Capture the cell that displays the provided text and extract its [X, Y] central coordinate. 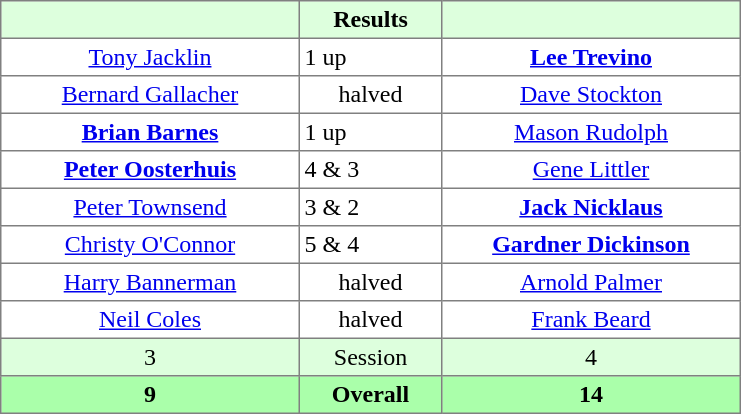
Peter Oosterhuis [150, 170]
4 & 3 [370, 170]
Dave Stockton [591, 95]
Harry Bannerman [150, 282]
Gardner Dickinson [591, 245]
Mason Rudolph [591, 132]
Peter Townsend [150, 207]
Frank Beard [591, 320]
4 [591, 357]
5 & 4 [370, 245]
Christy O'Connor [150, 245]
Gene Littler [591, 170]
Session [370, 357]
3 [150, 357]
9 [150, 395]
Tony Jacklin [150, 57]
Jack Nicklaus [591, 207]
3 & 2 [370, 207]
Arnold Palmer [591, 282]
Results [370, 20]
Lee Trevino [591, 57]
14 [591, 395]
Bernard Gallacher [150, 95]
Neil Coles [150, 320]
Brian Barnes [150, 132]
Overall [370, 395]
